Detect which cell encompasses the target text, then output its [X, Y] center coordinate. 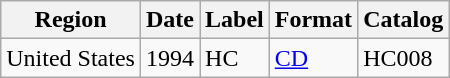
United States [71, 58]
Date [170, 20]
Format [313, 20]
CD [313, 58]
Label [235, 20]
HC [235, 58]
1994 [170, 58]
Region [71, 20]
Catalog [404, 20]
HC008 [404, 58]
